Scan for the cell matching the given text and deliver its [X, Y] coordinate at center. 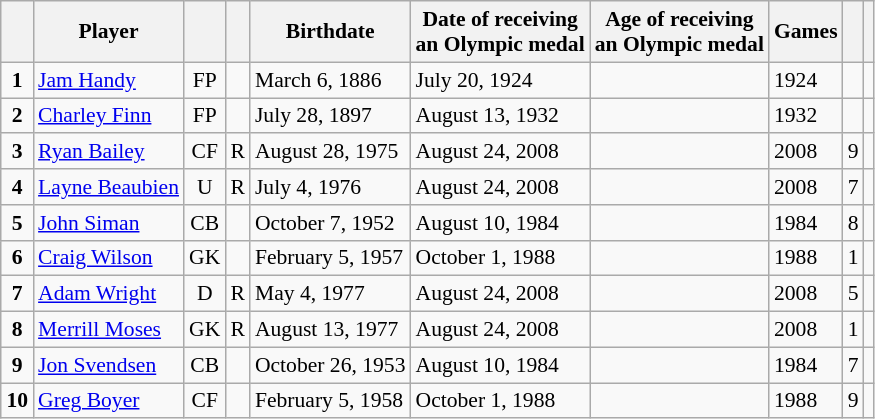
Player [108, 32]
Jam Handy [108, 80]
D [204, 294]
Jon Svendsen [108, 365]
February 5, 1958 [330, 401]
10 [17, 401]
Ryan Bailey [108, 152]
1932 [806, 116]
John Siman [108, 223]
Date of receivingan Olympic medal [500, 32]
July 4, 1976 [330, 187]
4 [17, 187]
July 28, 1897 [330, 116]
May 4, 1977 [330, 294]
Charley Finn [108, 116]
Craig Wilson [108, 258]
U [204, 187]
1924 [806, 80]
Merrill Moses [108, 330]
February 5, 1957 [330, 258]
2 [17, 116]
3 [17, 152]
October 7, 1952 [330, 223]
Age of receivingan Olympic medal [680, 32]
March 6, 1886 [330, 80]
August 13, 1932 [500, 116]
Adam Wright [108, 294]
August 28, 1975 [330, 152]
Layne Beaubien [108, 187]
Games [806, 32]
6 [17, 258]
July 20, 1924 [500, 80]
October 26, 1953 [330, 365]
Birthdate [330, 32]
August 13, 1977 [330, 330]
Greg Boyer [108, 401]
